Identify which cell holds the provided text, then report its (x, y) central coordinate. 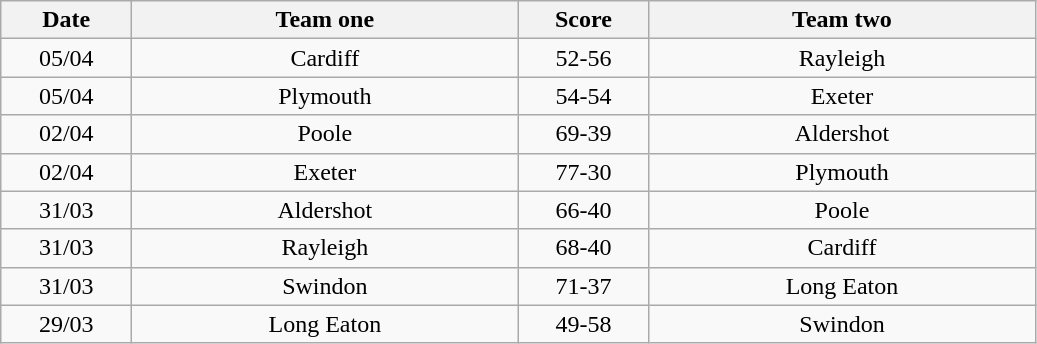
66-40 (584, 210)
71-37 (584, 286)
54-54 (584, 96)
77-30 (584, 172)
Team one (325, 20)
29/03 (66, 324)
68-40 (584, 248)
52-56 (584, 58)
49-58 (584, 324)
69-39 (584, 134)
Date (66, 20)
Team two (842, 20)
Score (584, 20)
